For the text-containing cell, return its midpoint in (X, Y) coordinate format. 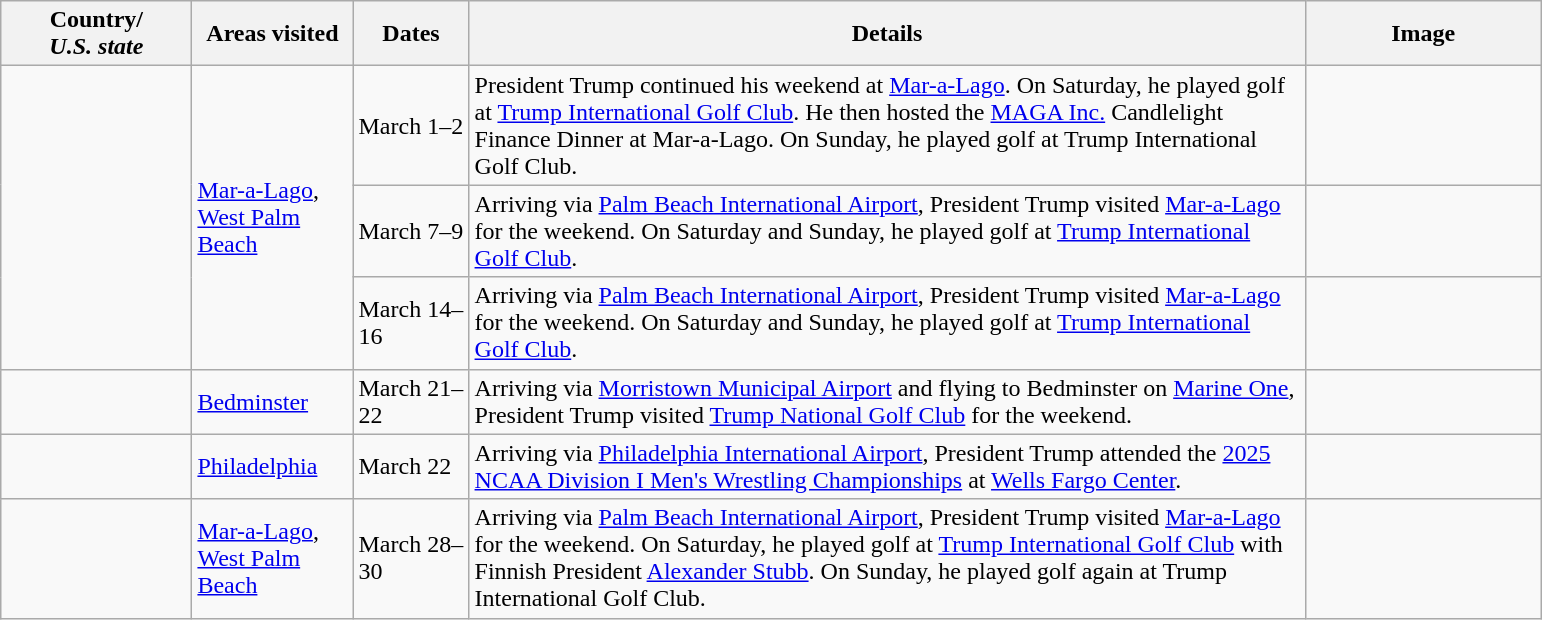
March 1–2 (411, 126)
March 28–30 (411, 558)
Philadelphia (272, 466)
Country/U.S. state (96, 34)
March 14–16 (411, 323)
Bedminster (272, 402)
March 22 (411, 466)
Details (887, 34)
Dates (411, 34)
Arriving via Morristown Municipal Airport and flying to Bedminster on Marine One, President Trump visited Trump National Golf Club for the weekend. (887, 402)
Image (1423, 34)
March 21–22 (411, 402)
March 7–9 (411, 231)
Areas visited (272, 34)
